Output the (x, y) coordinate of the center of the cell containing the given text.  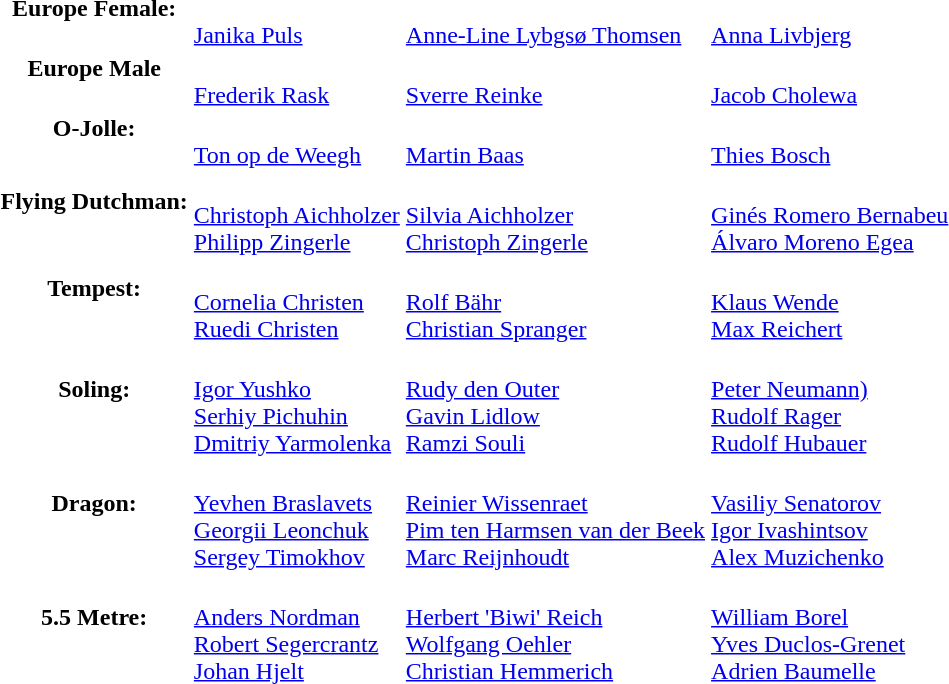
Rudy den OuterGavin LidlowRamzi Souli (555, 402)
Cornelia ChristenRuedi Christen (296, 302)
Reinier WissenraetPim ten Harmsen van der BeekMarc Reijnhoudt (555, 516)
Sverre Reinke (555, 82)
Rolf BährChristian Spranger (555, 302)
Igor YushkoSerhiy PichuhinDmitriy Yarmolenka (296, 402)
Martin Baas (555, 142)
Frederik Rask (296, 82)
Yevhen BraslavetsGeorgii LeonchukSergey Timokhov (296, 516)
Silvia AichholzerChristoph Zingerle (555, 215)
Ton op de Weegh (296, 142)
Christoph AichholzerPhilipp Zingerle (296, 215)
